Return (x, y) of the center of cell containing provided text 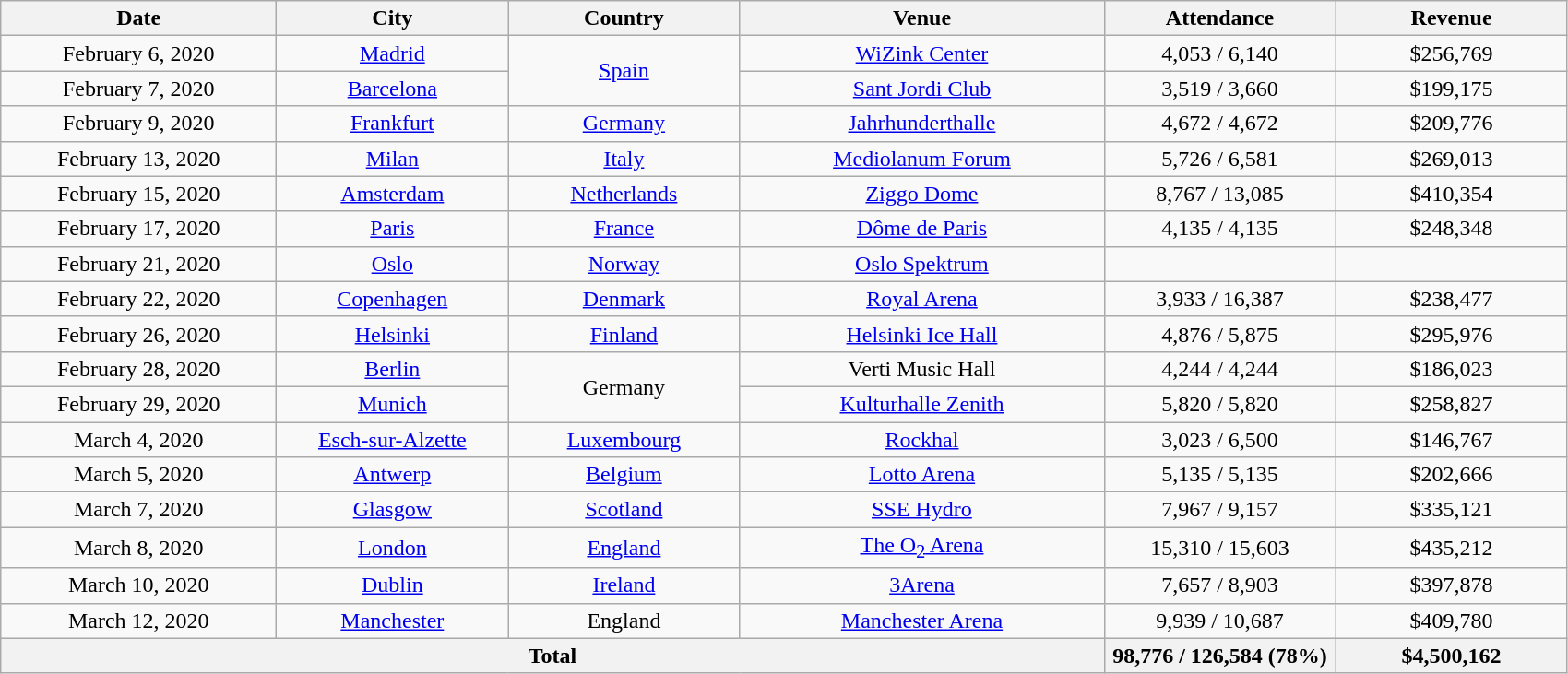
Frankfurt (393, 124)
Scotland (624, 510)
7,967 / 9,157 (1219, 510)
3,023 / 6,500 (1219, 440)
February 9, 2020 (138, 124)
Jahrhunderthalle (922, 124)
February 29, 2020 (138, 404)
February 15, 2020 (138, 194)
Denmark (624, 299)
Venue (922, 18)
$258,827 (1452, 404)
9,939 / 10,687 (1219, 621)
March 8, 2020 (138, 548)
March 7, 2020 (138, 510)
The O2 Arena (922, 548)
$269,013 (1452, 159)
Norway (624, 264)
Paris (393, 229)
Finland (624, 334)
$238,477 (1452, 299)
SSE Hydro (922, 510)
March 12, 2020 (138, 621)
$410,354 (1452, 194)
Glasgow (393, 510)
March 10, 2020 (138, 585)
Sant Jordi Club (922, 89)
$409,780 (1452, 621)
98,776 / 126,584 (78%) (1219, 656)
Spain (624, 71)
Belgium (624, 475)
February 13, 2020 (138, 159)
Date (138, 18)
February 22, 2020 (138, 299)
Royal Arena (922, 299)
Helsinki Ice Hall (922, 334)
Verti Music Hall (922, 369)
$4,500,162 (1452, 656)
Netherlands (624, 194)
February 26, 2020 (138, 334)
Esch-sur-Alzette (393, 440)
Country (624, 18)
5,726 / 6,581 (1219, 159)
5,135 / 5,135 (1219, 475)
3,519 / 3,660 (1219, 89)
Milan (393, 159)
Revenue (1452, 18)
Ziggo Dome (922, 194)
Lotto Arena (922, 475)
$397,878 (1452, 585)
Kulturhalle Zenith (922, 404)
Helsinki (393, 334)
Amsterdam (393, 194)
3Arena (922, 585)
4,135 / 4,135 (1219, 229)
$146,767 (1452, 440)
Rockhal (922, 440)
Copenhagen (393, 299)
Ireland (624, 585)
4,053 / 6,140 (1219, 53)
8,767 / 13,085 (1219, 194)
February 28, 2020 (138, 369)
3,933 / 16,387 (1219, 299)
$435,212 (1452, 548)
Oslo Spektrum (922, 264)
France (624, 229)
Munich (393, 404)
February 6, 2020 (138, 53)
February 17, 2020 (138, 229)
February 21, 2020 (138, 264)
4,244 / 4,244 (1219, 369)
March 4, 2020 (138, 440)
March 5, 2020 (138, 475)
Dublin (393, 585)
Mediolanum Forum (922, 159)
February 7, 2020 (138, 89)
$209,776 (1452, 124)
4,672 / 4,672 (1219, 124)
7,657 / 8,903 (1219, 585)
$295,976 (1452, 334)
Oslo (393, 264)
Manchester Arena (922, 621)
5,820 / 5,820 (1219, 404)
Luxembourg (624, 440)
Berlin (393, 369)
Antwerp (393, 475)
Madrid (393, 53)
$199,175 (1452, 89)
Attendance (1219, 18)
$335,121 (1452, 510)
$202,666 (1452, 475)
Total (552, 656)
Manchester (393, 621)
Italy (624, 159)
$248,348 (1452, 229)
City (393, 18)
London (393, 548)
15,310 / 15,603 (1219, 548)
WiZink Center (922, 53)
4,876 / 5,875 (1219, 334)
Barcelona (393, 89)
$186,023 (1452, 369)
$256,769 (1452, 53)
Dôme de Paris (922, 229)
